Locate the cell with the specified text and output its (x, y) center coordinate. 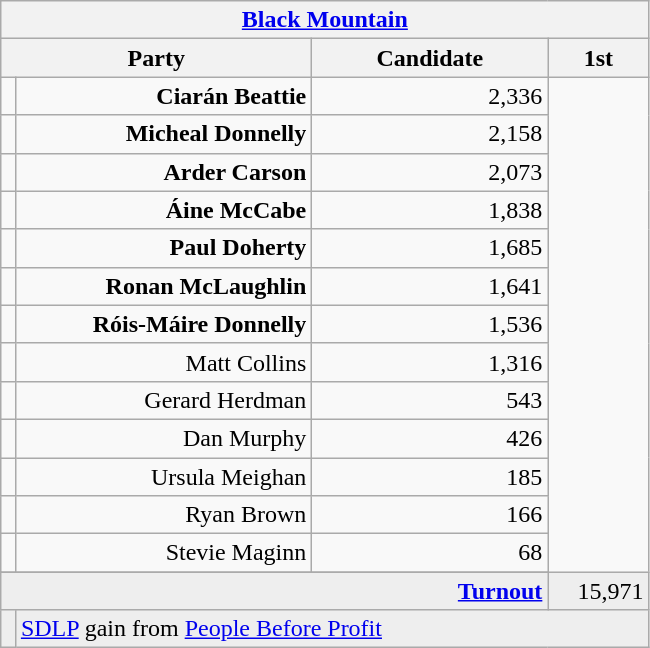
SDLP gain from People Before Profit (332, 629)
Black Mountain (325, 20)
Ronan McLaughlin (163, 286)
Áine McCabe (163, 210)
Ursula Meighan (163, 477)
Ciarán Beattie (163, 96)
68 (430, 553)
Gerard Herdman (163, 400)
166 (430, 515)
Party (156, 58)
Róis-Máire Donnelly (163, 324)
Ryan Brown (163, 515)
Matt Collins (163, 362)
2,073 (430, 172)
2,336 (430, 96)
1,838 (430, 210)
15,971 (598, 591)
1,536 (430, 324)
Micheal Donnelly (163, 134)
1,316 (430, 362)
185 (430, 477)
1,641 (430, 286)
1st (598, 58)
543 (430, 400)
Arder Carson (163, 172)
Candidate (430, 58)
Turnout (274, 591)
Stevie Maginn (163, 553)
Dan Murphy (163, 438)
2,158 (430, 134)
1,685 (430, 248)
Paul Doherty (163, 248)
426 (430, 438)
